Locate the cell with the specified text and output its (x, y) center coordinate. 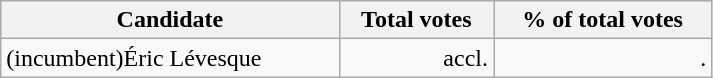
. (603, 58)
accl. (416, 58)
(incumbent)Éric Lévesque (170, 58)
% of total votes (603, 20)
Candidate (170, 20)
Total votes (416, 20)
